Return the (x, y) coordinate for the center point of the cell that contains the specified text.  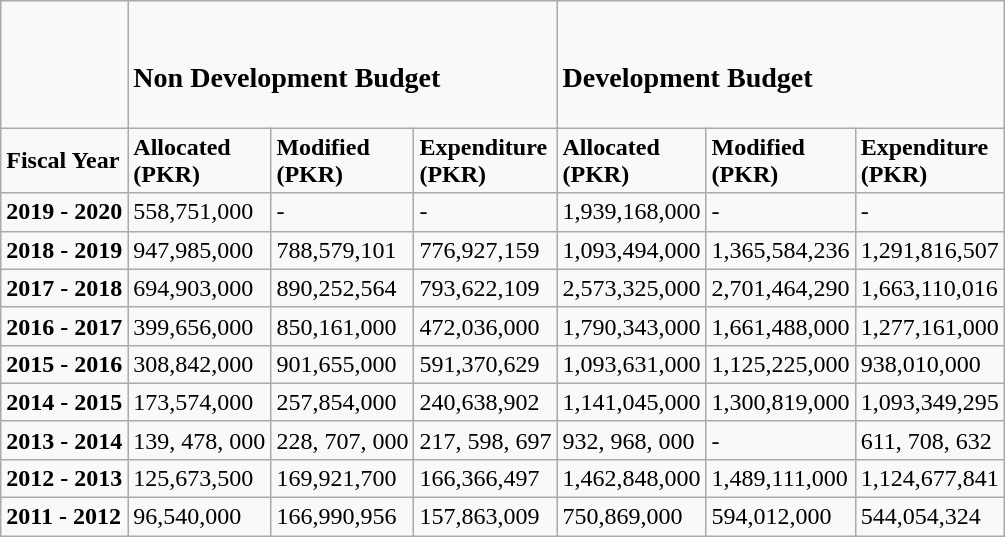
1,093,631,000 (632, 364)
850,161,000 (342, 326)
793,622,109 (486, 288)
240,638,902 (486, 402)
1,277,161,000 (930, 326)
1,125,225,000 (780, 364)
157,863,009 (486, 517)
2,573,325,000 (632, 288)
611, 708, 632 (930, 440)
173,574,000 (200, 402)
Development Budget (780, 64)
96,540,000 (200, 517)
125,673,500 (200, 478)
1,291,816,507 (930, 250)
166,990,956 (342, 517)
2,701,464,290 (780, 288)
2016 - 2017 (64, 326)
1,365,584,236 (780, 250)
938,010,000 (930, 364)
1,790,343,000 (632, 326)
Non Development Budget (342, 64)
932, 968, 000 (632, 440)
1,489,111,000 (780, 478)
2011 - 2012 (64, 517)
228, 707, 000 (342, 440)
Fiscal Year (64, 160)
788,579,101 (342, 250)
217, 598, 697 (486, 440)
169,921,700 (342, 478)
1,124,677,841 (930, 478)
544,054,324 (930, 517)
890,252,564 (342, 288)
2017 - 2018 (64, 288)
1,093,349,295 (930, 402)
2012 - 2013 (64, 478)
694,903,000 (200, 288)
776,927,159 (486, 250)
2013 - 2014 (64, 440)
594,012,000 (780, 517)
2019 - 2020 (64, 212)
257,854,000 (342, 402)
1,300,819,000 (780, 402)
1,141,045,000 (632, 402)
1,663,110,016 (930, 288)
166,366,497 (486, 478)
399,656,000 (200, 326)
1,939,168,000 (632, 212)
2018 - 2019 (64, 250)
1,661,488,000 (780, 326)
558,751,000 (200, 212)
1,462,848,000 (632, 478)
1,093,494,000 (632, 250)
139, 478, 000 (200, 440)
308,842,000 (200, 364)
472,036,000 (486, 326)
2015 - 2016 (64, 364)
2014 - 2015 (64, 402)
750,869,000 (632, 517)
901,655,000 (342, 364)
591,370,629 (486, 364)
947,985,000 (200, 250)
